Determine the (X, Y) coordinate at the center of the cell enclosing the given text.  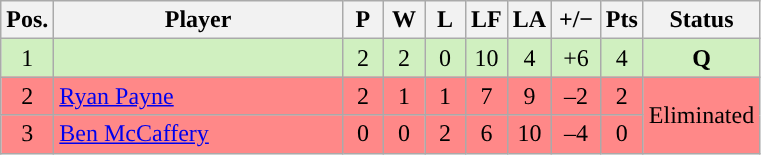
LF (487, 20)
Player (198, 20)
+6 (576, 58)
P (362, 20)
6 (487, 134)
Status (701, 20)
W (404, 20)
9 (529, 96)
Q (701, 58)
Ryan Payne (198, 96)
L (444, 20)
–2 (576, 96)
Pts (622, 20)
–4 (576, 134)
3 (28, 134)
+/− (576, 20)
LA (529, 20)
Pos. (28, 20)
Ben McCaffery (198, 134)
7 (487, 96)
Eliminated (701, 115)
